Provide the (X, Y) coordinate of the cell's center where the given text is located.  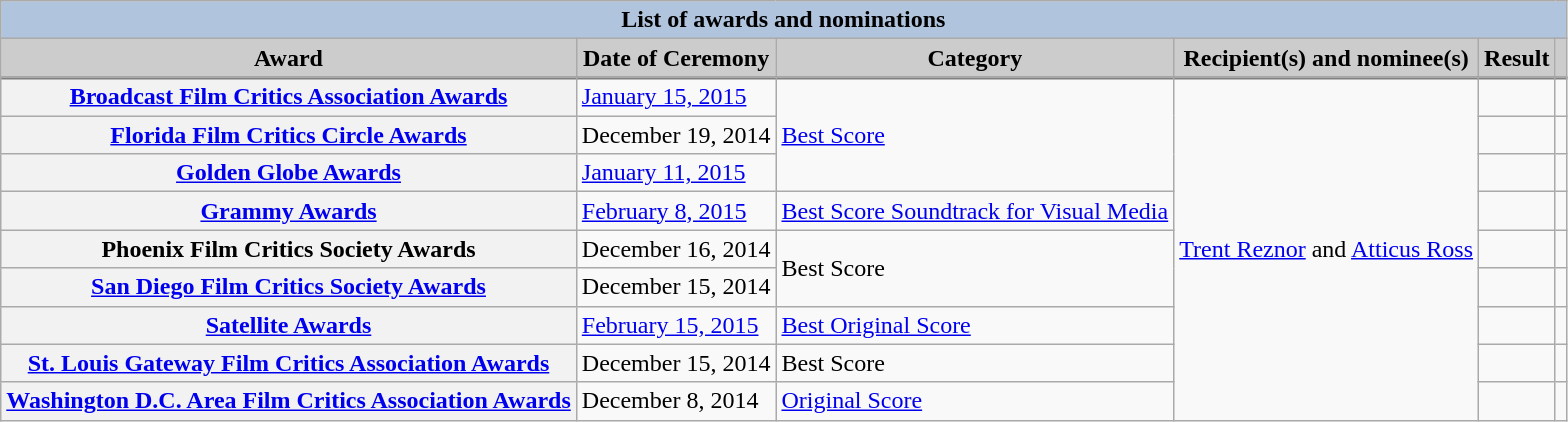
Date of Ceremony (676, 58)
Grammy Awards (289, 211)
Phoenix Film Critics Society Awards (289, 249)
Category (975, 58)
San Diego Film Critics Society Awards (289, 287)
Florida Film Critics Circle Awards (289, 135)
Satellite Awards (289, 325)
Broadcast Film Critics Association Awards (289, 97)
December 8, 2014 (676, 401)
February 15, 2015 (676, 325)
Best Score Soundtrack for Visual Media (975, 211)
Recipient(s) and nominee(s) (1326, 58)
January 15, 2015 (676, 97)
Washington D.C. Area Film Critics Association Awards (289, 401)
Original Score (975, 401)
December 16, 2014 (676, 249)
Best Original Score (975, 325)
Golden Globe Awards (289, 173)
Award (289, 58)
List of awards and nominations (784, 20)
January 11, 2015 (676, 173)
Result (1517, 58)
December 19, 2014 (676, 135)
February 8, 2015 (676, 211)
Trent Reznor and Atticus Ross (1326, 250)
St. Louis Gateway Film Critics Association Awards (289, 363)
